Return [x, y] of the center of cell containing provided text 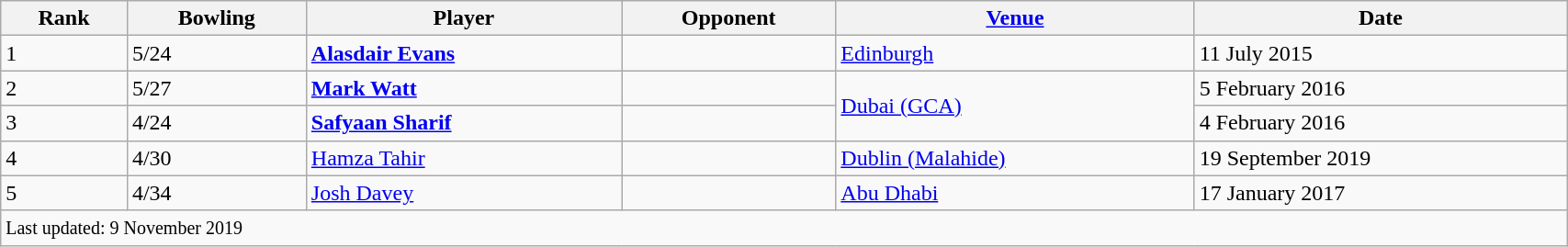
5/27 [217, 88]
4 [64, 158]
Date [1380, 18]
4 February 2016 [1380, 123]
17 January 2017 [1380, 193]
Rank [64, 18]
5/24 [217, 53]
Alasdair Evans [463, 53]
1 [64, 53]
5 [64, 193]
Abu Dhabi [1015, 193]
Dubai (GCA) [1015, 106]
Safyaan Sharif [463, 123]
19 September 2019 [1380, 158]
5 February 2016 [1380, 88]
Josh Davey [463, 193]
3 [64, 123]
4/24 [217, 123]
Opponent [728, 18]
Player [463, 18]
Bowling [217, 18]
11 July 2015 [1380, 53]
Last updated: 9 November 2019 [784, 228]
2 [64, 88]
Hamza Tahir [463, 158]
Dublin (Malahide) [1015, 158]
Edinburgh [1015, 53]
Mark Watt [463, 88]
4/30 [217, 158]
Venue [1015, 18]
4/34 [217, 193]
